Return (x, y) of the center of cell containing provided text 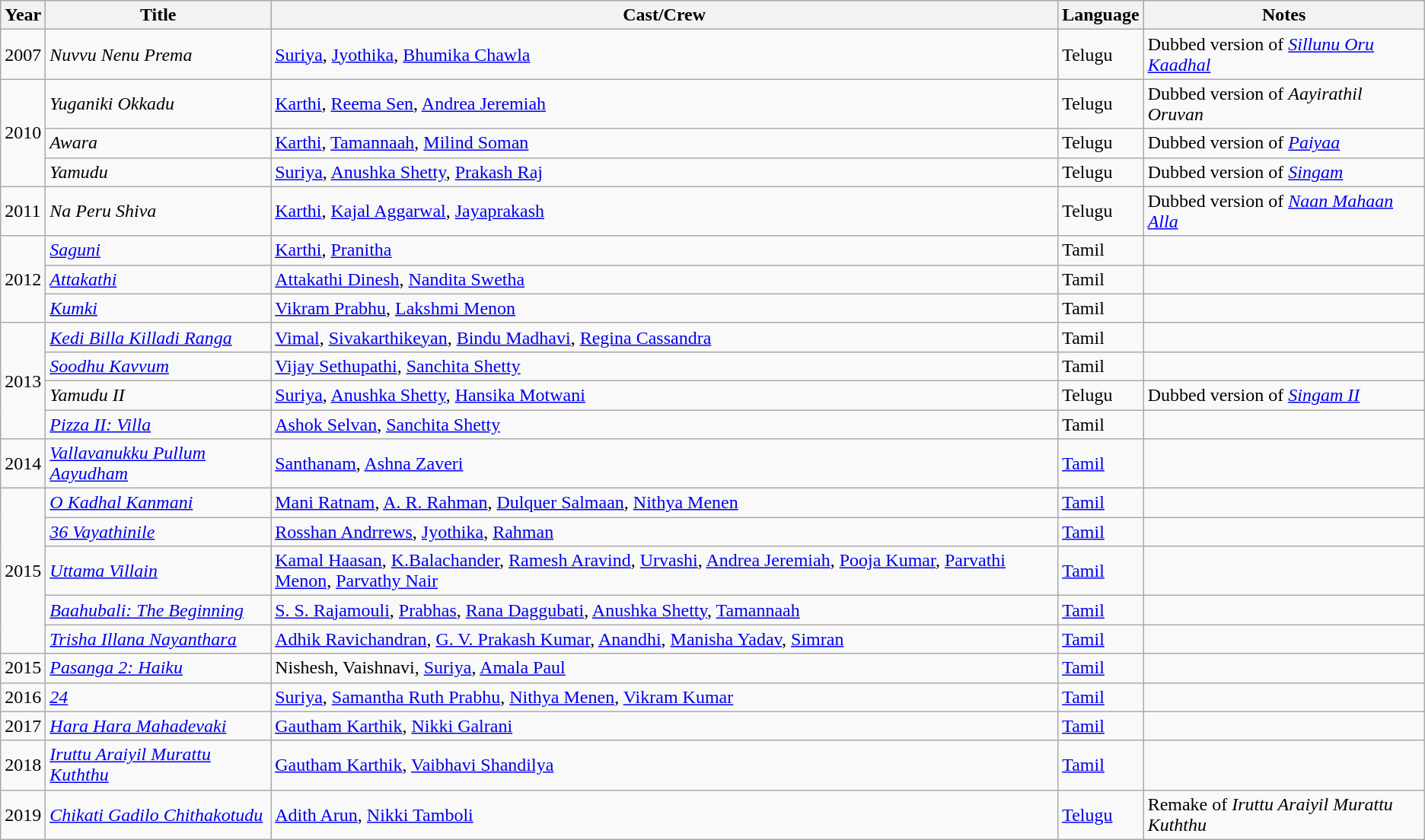
Attakathi Dinesh, Nandita Swetha (665, 279)
Kamal Haasan, K.Balachander, Ramesh Aravind, Urvashi, Andrea Jeremiah, Pooja Kumar, Parvathi Menon, Parvathy Nair (665, 571)
Hara Hara Mahadevaki (158, 726)
Vikram Prabhu, Lakshmi Menon (665, 308)
Gautham Karthik, Vaibhavi Shandilya (665, 765)
Yuganiki Okkadu (158, 103)
Nuvvu Nenu Prema (158, 55)
Baahubali: The Beginning (158, 610)
Cast/Crew (665, 15)
Attakathi (158, 279)
Language (1101, 15)
Yamudu II (158, 395)
Mani Ratnam, A. R. Rahman, Dulquer Salmaan, Nithya Menen (665, 503)
Dubbed version of Aayirathil Oruvan (1283, 103)
2012 (23, 279)
Santhanam, Ashna Zaveri (665, 464)
Suriya, Anushka Shetty, Hansika Motwani (665, 395)
Karthi, Reema Sen, Andrea Jeremiah (665, 103)
2018 (23, 765)
Suriya, Jyothika, Bhumika Chawla (665, 55)
Notes (1283, 15)
2011 (23, 212)
2013 (23, 380)
Soodhu Kavvum (158, 366)
Nishesh, Vaishnavi, Suriya, Amala Paul (665, 668)
Uttama Villain (158, 571)
2019 (23, 814)
Iruttu Araiyil Murattu Kuththu (158, 765)
Trisha Illana Nayanthara (158, 639)
36 Vayathinile (158, 532)
Chikati Gadilo Chithakotudu (158, 814)
Adith Arun, Nikki Tamboli (665, 814)
Suriya, Samantha Ruth Prabhu, Nithya Menen, Vikram Kumar (665, 697)
2007 (23, 55)
Karthi, Kajal Aggarwal, Jayaprakash (665, 212)
Dubbed version of Naan Mahaan Alla (1283, 212)
Dubbed version of Singam II (1283, 395)
Kumki (158, 308)
Na Peru Shiva (158, 212)
Pasanga 2: Haiku (158, 668)
Suriya, Anushka Shetty, Prakash Raj (665, 172)
Dubbed version of Singam (1283, 172)
O Kadhal Kanmani (158, 503)
2014 (23, 464)
Awara (158, 143)
2010 (23, 132)
Gautham Karthik, Nikki Galrani (665, 726)
Karthi, Pranitha (665, 250)
Title (158, 15)
Karthi, Tamannaah, Milind Soman (665, 143)
Year (23, 15)
Vijay Sethupathi, Sanchita Shetty (665, 366)
Remake of Iruttu Araiyil Murattu Kuththu (1283, 814)
Vallavanukku Pullum Aayudham (158, 464)
2017 (23, 726)
24 (158, 697)
Yamudu (158, 172)
2016 (23, 697)
Vimal, Sivakarthikeyan, Bindu Madhavi, Regina Cassandra (665, 337)
Pizza II: Villa (158, 424)
Rosshan Andrrews, Jyothika, Rahman (665, 532)
Ashok Selvan, Sanchita Shetty (665, 424)
Dubbed version of Paiyaa (1283, 143)
Adhik Ravichandran, G. V. Prakash Kumar, Anandhi, Manisha Yadav, Simran (665, 639)
Kedi Billa Killadi Ranga (158, 337)
S. S. Rajamouli, Prabhas, Rana Daggubati, Anushka Shetty, Tamannaah (665, 610)
Dubbed version of Sillunu Oru Kaadhal (1283, 55)
Saguni (158, 250)
